Pinpoint the cell where the given text exists, returning its [X, Y] midpoint coordinate. 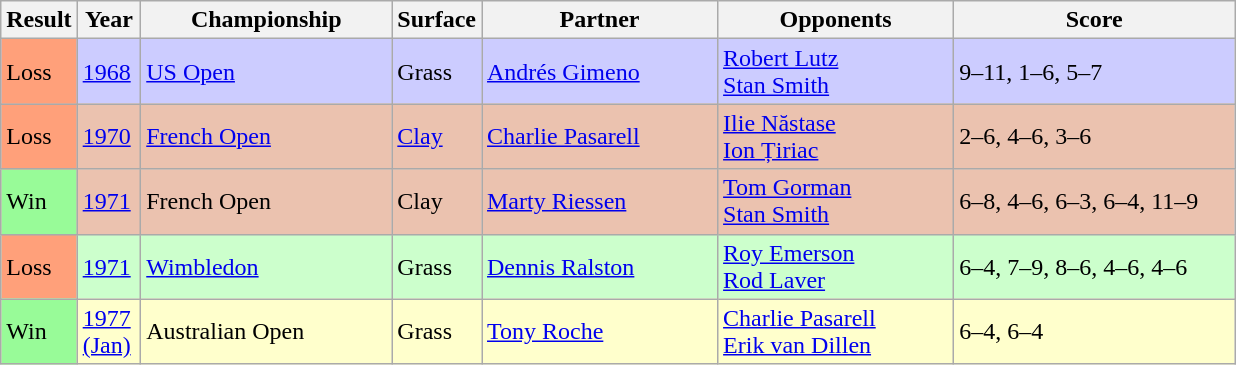
1977 (Jan) [109, 332]
Opponents [836, 20]
Partner [600, 20]
Charlie Pasarell [600, 136]
Marty Riessen [600, 202]
Result [39, 20]
Score [1094, 20]
Australian Open [266, 332]
Roy Emerson Rod Laver [836, 266]
US Open [266, 72]
Surface [437, 20]
6–4, 7–9, 8–6, 4–6, 4–6 [1094, 266]
Charlie Pasarell Erik van Dillen [836, 332]
1968 [109, 72]
Andrés Gimeno [600, 72]
Year [109, 20]
Tony Roche [600, 332]
Dennis Ralston [600, 266]
6–4, 6–4 [1094, 332]
Tom Gorman Stan Smith [836, 202]
Ilie Năstase Ion Țiriac [836, 136]
Robert Lutz Stan Smith [836, 72]
2–6, 4–6, 3–6 [1094, 136]
1970 [109, 136]
9–11, 1–6, 5–7 [1094, 72]
Wimbledon [266, 266]
Championship [266, 20]
6–8, 4–6, 6–3, 6–4, 11–9 [1094, 202]
